For the text-containing cell, return its midpoint in (x, y) coordinate format. 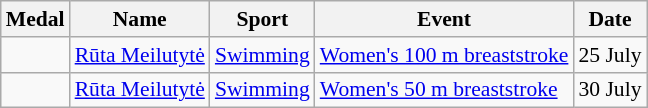
Women's 100 m breaststroke (444, 55)
Women's 50 m breaststroke (444, 90)
Sport (262, 19)
Date (610, 19)
Medal (36, 19)
30 July (610, 90)
Name (140, 19)
Event (444, 19)
25 July (610, 55)
